Scan for the cell matching the given text and deliver its (x, y) coordinate at center. 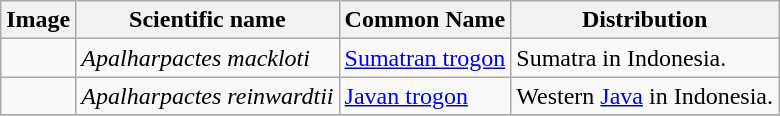
Distribution (645, 20)
Sumatran trogon (425, 58)
Western Java in Indonesia. (645, 96)
Scientific name (208, 20)
Apalharpactes mackloti (208, 58)
Javan trogon (425, 96)
Common Name (425, 20)
Sumatra in Indonesia. (645, 58)
Image (38, 20)
Apalharpactes reinwardtii (208, 96)
